Detect which cell encompasses the target text, then output its [x, y] center coordinate. 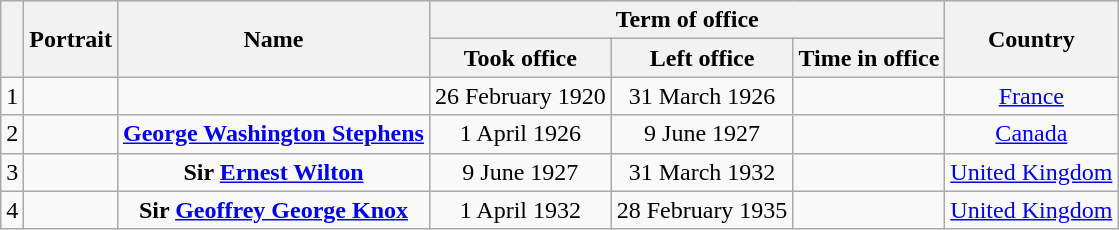
Portrait [71, 39]
Sir Ernest Wilton [273, 172]
26 February 1920 [520, 96]
1 April 1926 [520, 134]
France [1032, 96]
Name [273, 39]
Left office [702, 58]
Canada [1032, 134]
Time in office [869, 58]
31 March 1932 [702, 172]
31 March 1926 [702, 96]
2 [12, 134]
George Washington Stephens [273, 134]
28 February 1935 [702, 210]
Country [1032, 39]
Sir Geoffrey George Knox [273, 210]
3 [12, 172]
4 [12, 210]
1 [12, 96]
1 April 1932 [520, 210]
Term of office [686, 20]
Took office [520, 58]
